Detect which cell encompasses the target text, then output its [X, Y] center coordinate. 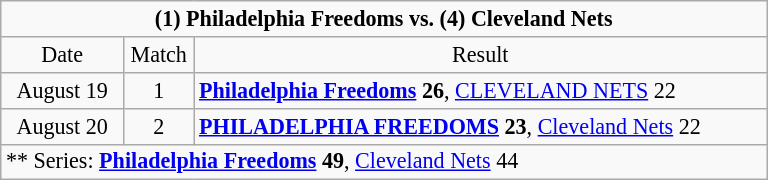
** Series: Philadelphia Freedoms 49, Cleveland Nets 44 [384, 162]
2 [159, 126]
Date [62, 54]
(1) Philadelphia Freedoms vs. (4) Cleveland Nets [384, 18]
Result [480, 54]
Philadelphia Freedoms 26, CLEVELAND NETS 22 [480, 90]
1 [159, 90]
August 19 [62, 90]
Match [159, 54]
August 20 [62, 126]
PHILADELPHIA FREEDOMS 23, Cleveland Nets 22 [480, 126]
